For the text-containing cell, return its midpoint in (X, Y) coordinate format. 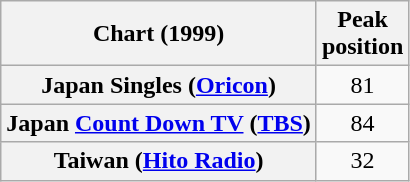
Taiwan (Hito Radio) (159, 161)
Chart (1999) (159, 34)
84 (362, 123)
81 (362, 85)
Japan Singles (Oricon) (159, 85)
Japan Count Down TV (TBS) (159, 123)
32 (362, 161)
Peakposition (362, 34)
